Locate the cell with the specified text and output its [X, Y] center coordinate. 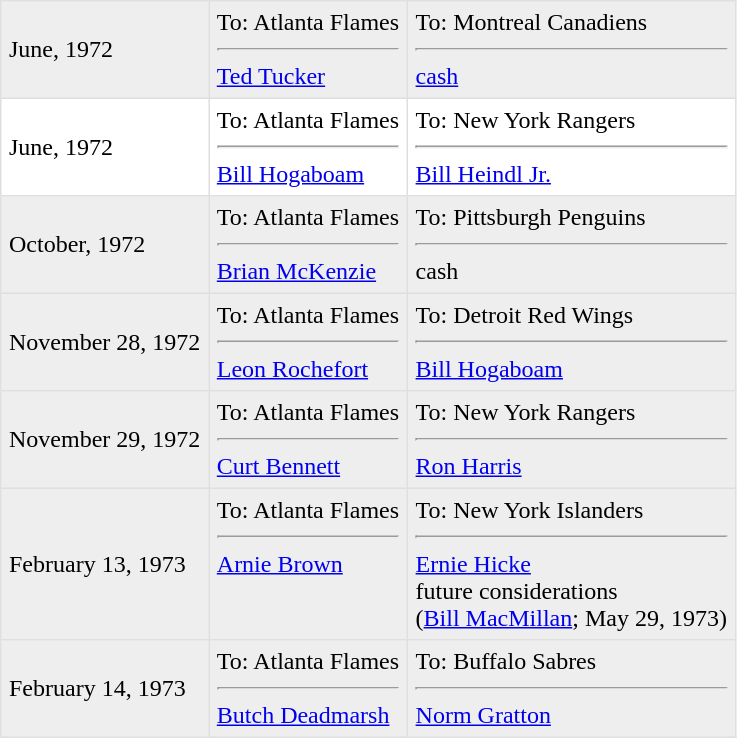
November 28, 1972 [105, 342]
February 13, 1973 [105, 564]
To: Atlanta Flames Brian McKenzie [308, 245]
To: Montreal Canadiens cash [571, 50]
To: Atlanta Flames Butch Deadmarsh [308, 689]
To: Atlanta Flames Ted Tucker [308, 50]
To: Atlanta Flames Leon Rochefort [308, 342]
November 29, 1972 [105, 440]
To: Atlanta Flames Curt Bennett [308, 440]
To: Atlanta Flames Arnie Brown [308, 564]
To: New York Rangers Ron Harris [571, 440]
To: New York Rangers Bill Heindl Jr. [571, 147]
To: Buffalo Sabres Norm Gratton [571, 689]
To: Detroit Red Wings Bill Hogaboam [571, 342]
February 14, 1973 [105, 689]
To: Pittsburgh Penguins cash [571, 245]
October, 1972 [105, 245]
To: New York Islanders Ernie Hickefuture considerations(Bill MacMillan; May 29, 1973) [571, 564]
To: Atlanta Flames Bill Hogaboam [308, 147]
